Scan for the cell matching the given text and deliver its (x, y) coordinate at center. 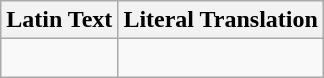
Literal Translation (221, 20)
Latin Text (60, 20)
